Detect which cell encompasses the target text, then output its [x, y] center coordinate. 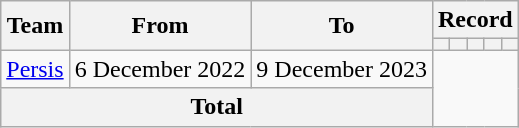
To [342, 26]
Persis [35, 69]
Record [475, 20]
9 December 2023 [342, 69]
Team [35, 26]
Total [217, 107]
6 December 2022 [160, 69]
From [160, 26]
